Capture the cell that displays the provided text and extract its (x, y) central coordinate. 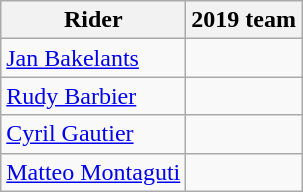
Jan Bakelants (94, 58)
Rider (94, 20)
Rudy Barbier (94, 96)
Cyril Gautier (94, 134)
Matteo Montaguti (94, 172)
2019 team (244, 20)
